Return the [x, y] coordinate for the center point of the cell that contains the specified text.  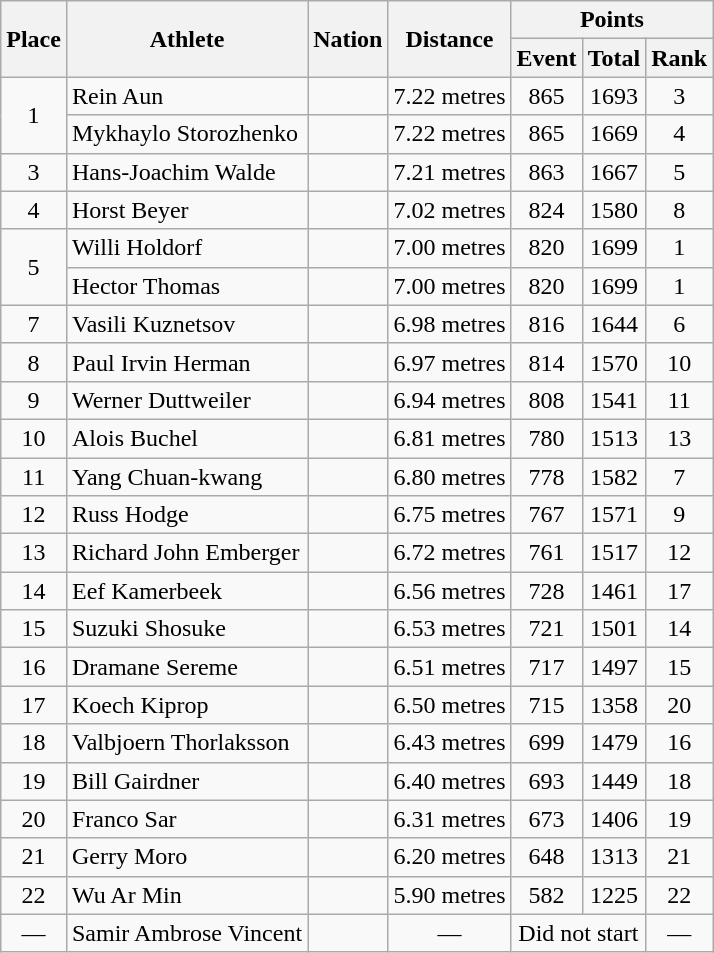
Werner Duttweiler [186, 400]
Alois Buchel [186, 438]
7.02 metres [450, 210]
1582 [614, 477]
Points [612, 20]
6.56 metres [450, 591]
Vasili Kuznetsov [186, 324]
Rein Aun [186, 96]
Russ Hodge [186, 515]
Did not start [578, 933]
6.98 metres [450, 324]
6.53 metres [450, 629]
Franco Sar [186, 819]
1225 [614, 895]
863 [546, 172]
1669 [614, 134]
6.43 metres [450, 743]
648 [546, 857]
1479 [614, 743]
Eef Kamerbeek [186, 591]
1358 [614, 705]
Dramane Sereme [186, 667]
1313 [614, 857]
6.94 metres [450, 400]
699 [546, 743]
824 [546, 210]
814 [546, 362]
Hector Thomas [186, 286]
Gerry Moro [186, 857]
Paul Irvin Herman [186, 362]
780 [546, 438]
5.90 metres [450, 895]
Bill Gairdner [186, 781]
728 [546, 591]
Nation [348, 39]
Hans-Joachim Walde [186, 172]
Koech Kiprop [186, 705]
1580 [614, 210]
Wu Ar Min [186, 895]
1541 [614, 400]
Valbjoern Thorlaksson [186, 743]
693 [546, 781]
Athlete [186, 39]
721 [546, 629]
1644 [614, 324]
Mykhaylo Storozhenko [186, 134]
6.51 metres [450, 667]
1570 [614, 362]
6.20 metres [450, 857]
6.75 metres [450, 515]
582 [546, 895]
7.21 metres [450, 172]
1501 [614, 629]
Total [614, 58]
Samir Ambrose Vincent [186, 933]
Rank [680, 58]
Horst Beyer [186, 210]
1517 [614, 553]
6.50 metres [450, 705]
1571 [614, 515]
6.31 metres [450, 819]
808 [546, 400]
6.40 metres [450, 781]
1461 [614, 591]
6.72 metres [450, 553]
778 [546, 477]
816 [546, 324]
1449 [614, 781]
1667 [614, 172]
6 [680, 324]
715 [546, 705]
Event [546, 58]
6.80 metres [450, 477]
761 [546, 553]
Yang Chuan-kwang [186, 477]
6.81 metres [450, 438]
Willi Holdorf [186, 248]
673 [546, 819]
1693 [614, 96]
1406 [614, 819]
1497 [614, 667]
717 [546, 667]
6.97 metres [450, 362]
Distance [450, 39]
Place [34, 39]
Richard John Emberger [186, 553]
Suzuki Shosuke [186, 629]
1513 [614, 438]
767 [546, 515]
